From the cell containing the given text, extract its center point as [x, y] coordinate. 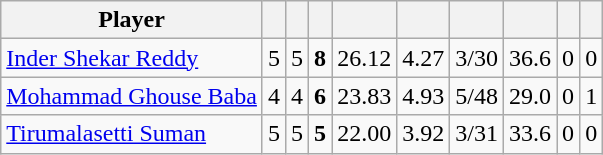
5/48 [477, 96]
Player [132, 20]
3.92 [424, 134]
Tirumalasetti Suman [132, 134]
1 [592, 96]
Mohammad Ghouse Baba [132, 96]
8 [320, 58]
22.00 [364, 134]
4.93 [424, 96]
Inder Shekar Reddy [132, 58]
33.6 [530, 134]
36.6 [530, 58]
23.83 [364, 96]
3/31 [477, 134]
4.27 [424, 58]
29.0 [530, 96]
6 [320, 96]
3/30 [477, 58]
26.12 [364, 58]
